Extract the [X, Y] coordinate from the center of the cell holding the provided text.  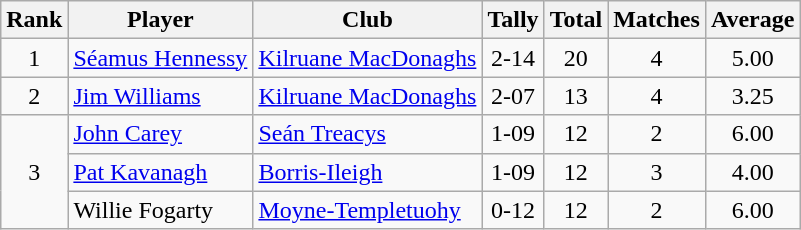
3.25 [752, 96]
Matches [657, 20]
1 [34, 58]
Club [368, 20]
Total [576, 20]
13 [576, 96]
Seán Treacys [368, 134]
Rank [34, 20]
2-07 [513, 96]
Player [160, 20]
0-12 [513, 210]
2-14 [513, 58]
Pat Kavanagh [160, 172]
Jim Williams [160, 96]
Séamus Hennessy [160, 58]
5.00 [752, 58]
Willie Fogarty [160, 210]
20 [576, 58]
Moyne-Templetuohy [368, 210]
John Carey [160, 134]
Tally [513, 20]
Average [752, 20]
Borris-Ileigh [368, 172]
4.00 [752, 172]
